Capture the cell that displays the provided text and extract its (x, y) central coordinate. 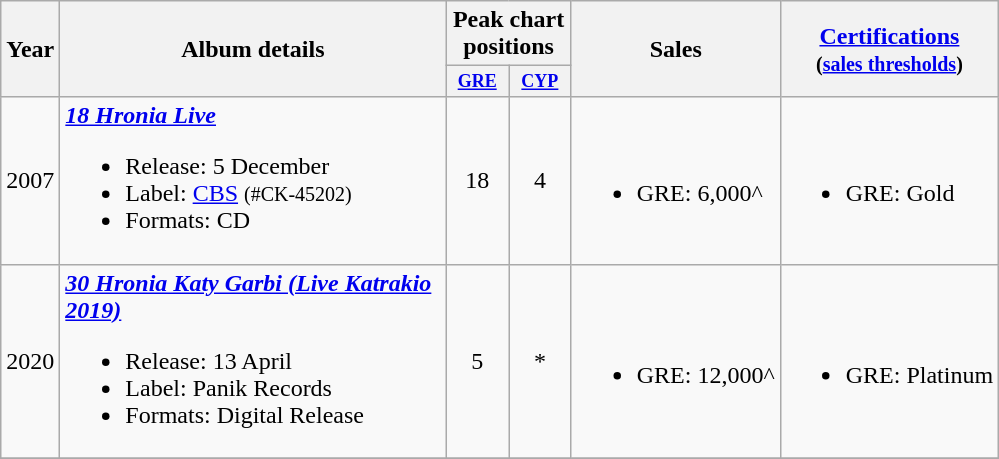
Peak chart positions (508, 34)
30 Hronia Katy Garbi (Live Katrakio 2019)Release: 13 AprilLabel: Panik RecordsFormats: Digital Release (253, 361)
GRE (478, 82)
5 (478, 361)
4 (540, 180)
Sales (676, 49)
CYP (540, 82)
GRE: 12,000^ (676, 361)
GRE: 6,000^ (676, 180)
* (540, 361)
2007 (30, 180)
Certifications(sales thresholds) (889, 49)
Album details (253, 49)
GRE: Platinum (889, 361)
GRE: Gold (889, 180)
Year (30, 49)
18 (478, 180)
2020 (30, 361)
18 Hronia LiveRelease: 5 DecemberLabel: CBS (#CK-45202)Formats: CD (253, 180)
